Search for the cell housing the specified text and yield its [X, Y] center coordinate. 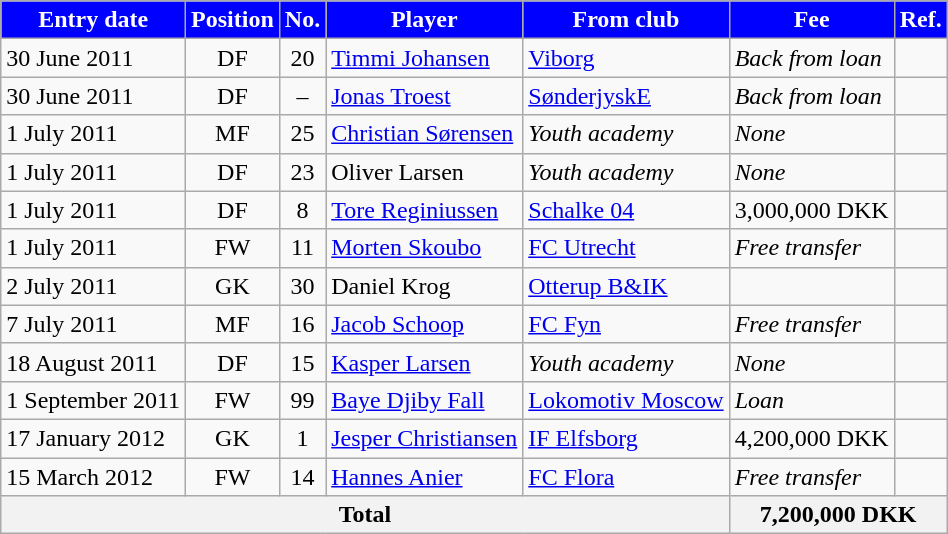
Jonas Troest [424, 96]
11 [302, 248]
Viborg [626, 58]
Ref. [920, 20]
Kasper Larsen [424, 362]
Timmi Johansen [424, 58]
Otterup B&IK [626, 286]
SønderjyskE [626, 96]
15 March 2012 [94, 477]
3,000,000 DKK [812, 210]
Schalke 04 [626, 210]
1 September 2011 [94, 400]
Fee [812, 20]
Total [365, 515]
7 July 2011 [94, 324]
1 [302, 438]
Morten Skoubo [424, 248]
FC Utrecht [626, 248]
FC Flora [626, 477]
14 [302, 477]
8 [302, 210]
30 [302, 286]
2 July 2011 [94, 286]
FC Fyn [626, 324]
Hannes Anier [424, 477]
From club [626, 20]
Jacob Schoop [424, 324]
Daniel Krog [424, 286]
Oliver Larsen [424, 172]
17 January 2012 [94, 438]
15 [302, 362]
Position [233, 20]
Player [424, 20]
20 [302, 58]
Christian Sørensen [424, 134]
18 August 2011 [94, 362]
99 [302, 400]
23 [302, 172]
7,200,000 DKK [838, 515]
4,200,000 DKK [812, 438]
Jesper Christiansen [424, 438]
Loan [812, 400]
No. [302, 20]
Baye Djiby Fall [424, 400]
IF Elfsborg [626, 438]
Lokomotiv Moscow [626, 400]
Tore Reginiussen [424, 210]
25 [302, 134]
– [302, 96]
16 [302, 324]
Entry date [94, 20]
